Find where the given text appears and provide that cell's center as [X, Y] coordinate. 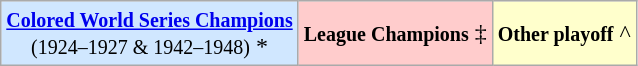
Colored World Series Champions(1924–1927 & 1942–1948) * [150, 34]
Other playoff ^ [564, 34]
League Champions ‡ [395, 34]
